From the cell containing the given text, extract its center point as [X, Y] coordinate. 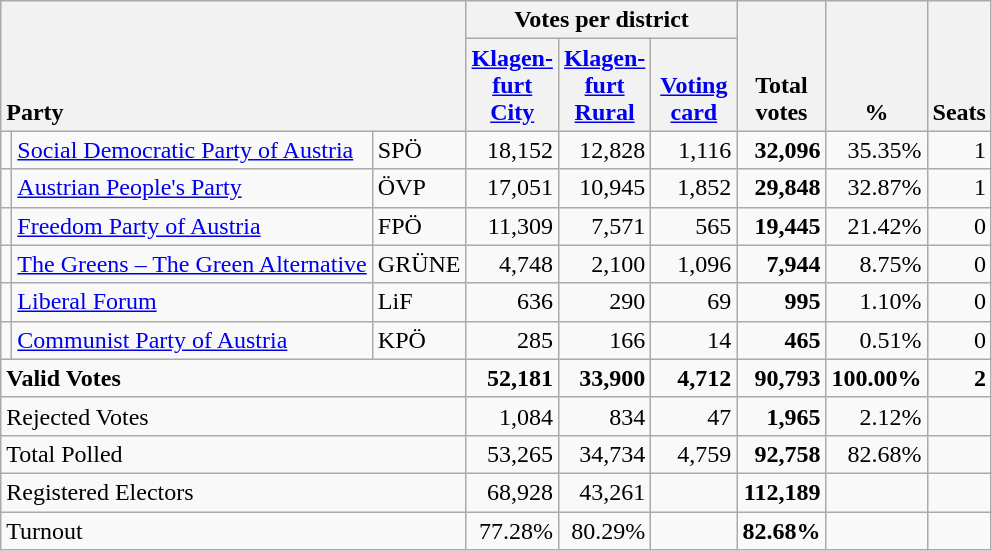
77.28% [512, 531]
53,265 [512, 454]
Klagen-furtCity [512, 85]
KPÖ [419, 340]
Social Democratic Party of Austria [192, 150]
% [876, 66]
18,152 [512, 150]
Austrian People's Party [192, 188]
7,571 [604, 226]
Total Polled [234, 454]
Totalvotes [782, 66]
1,096 [694, 264]
166 [604, 340]
834 [604, 416]
ÖVP [419, 188]
Turnout [234, 531]
100.00% [876, 378]
FPÖ [419, 226]
LiF [419, 302]
1,116 [694, 150]
14 [694, 340]
Registered Electors [234, 492]
12,828 [604, 150]
0.51% [876, 340]
68,928 [512, 492]
10,945 [604, 188]
35.35% [876, 150]
Votingcard [694, 85]
80.29% [604, 531]
92,758 [782, 454]
4,712 [694, 378]
1.10% [876, 302]
7,944 [782, 264]
32.87% [876, 188]
2.12% [876, 416]
32,096 [782, 150]
47 [694, 416]
21.42% [876, 226]
2,100 [604, 264]
17,051 [512, 188]
1,084 [512, 416]
636 [512, 302]
SPÖ [419, 150]
2 [959, 378]
Party [234, 66]
69 [694, 302]
4,759 [694, 454]
112,189 [782, 492]
Rejected Votes [234, 416]
52,181 [512, 378]
Votes per district [602, 20]
90,793 [782, 378]
1,852 [694, 188]
Freedom Party of Austria [192, 226]
29,848 [782, 188]
Seats [959, 66]
565 [694, 226]
995 [782, 302]
33,900 [604, 378]
285 [512, 340]
4,748 [512, 264]
465 [782, 340]
11,309 [512, 226]
8.75% [876, 264]
Liberal Forum [192, 302]
1,965 [782, 416]
GRÜNE [419, 264]
19,445 [782, 226]
The Greens – The Green Alternative [192, 264]
34,734 [604, 454]
43,261 [604, 492]
Valid Votes [234, 378]
Communist Party of Austria [192, 340]
Klagen-furtRural [604, 85]
290 [604, 302]
